Locate the cell with the specified text and output its [X, Y] center coordinate. 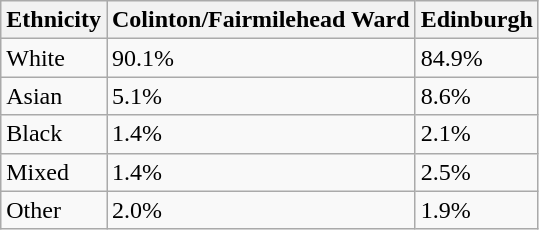
5.1% [260, 96]
1.9% [476, 210]
2.0% [260, 210]
2.5% [476, 172]
Ethnicity [54, 20]
White [54, 58]
Mixed [54, 172]
Other [54, 210]
Asian [54, 96]
Colinton/Fairmilehead Ward [260, 20]
84.9% [476, 58]
2.1% [476, 134]
Edinburgh [476, 20]
Black [54, 134]
8.6% [476, 96]
90.1% [260, 58]
